For the text-containing cell, return its midpoint in [X, Y] coordinate format. 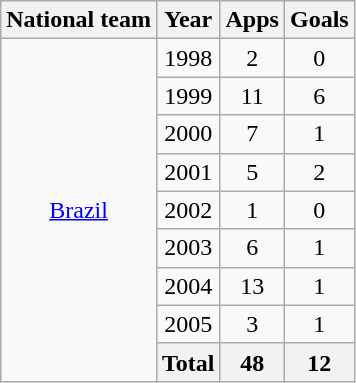
2004 [188, 286]
5 [252, 172]
Year [188, 20]
Apps [252, 20]
Total [188, 362]
2003 [188, 248]
2005 [188, 324]
National team [79, 20]
Brazil [79, 210]
1998 [188, 58]
2000 [188, 134]
2001 [188, 172]
48 [252, 362]
7 [252, 134]
2002 [188, 210]
11 [252, 96]
Goals [319, 20]
12 [319, 362]
13 [252, 286]
1999 [188, 96]
3 [252, 324]
